Output the (X, Y) coordinate of the center of the cell containing the given text.  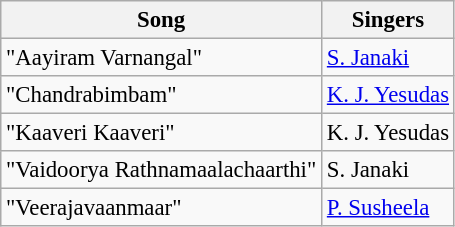
Song (162, 20)
"Vaidoorya Rathnamaalachaarthi" (162, 170)
P. Susheela (388, 208)
"Chandrabimbam" (162, 95)
"Aayiram Varnangal" (162, 58)
Singers (388, 20)
"Veerajavaanmaar" (162, 208)
"Kaaveri Kaaveri" (162, 133)
